Scan for the cell matching the given text and deliver its [x, y] coordinate at center. 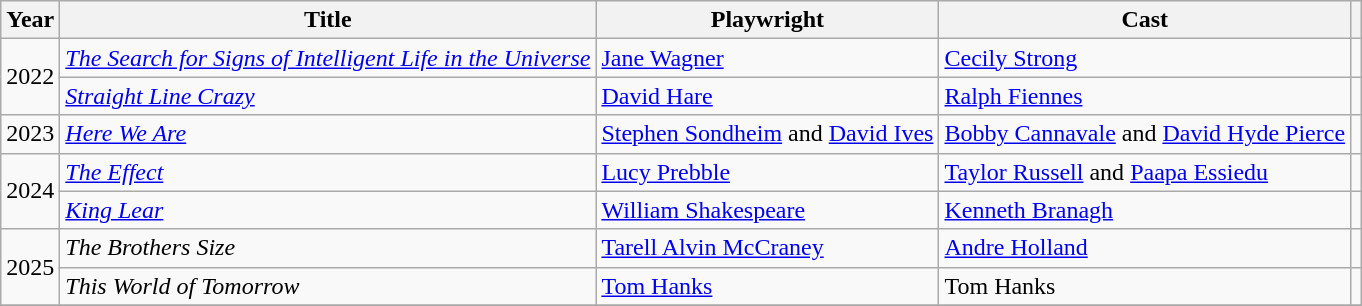
2023 [30, 134]
Playwright [768, 20]
Ralph Fiennes [1145, 96]
Lucy Prebble [768, 172]
Kenneth Branagh [1145, 210]
William Shakespeare [768, 210]
King Lear [328, 210]
2022 [30, 77]
The Brothers Size [328, 248]
Title [328, 20]
Cast [1145, 20]
2024 [30, 191]
Cecily Strong [1145, 58]
Tarell Alvin McCraney [768, 248]
Year [30, 20]
Bobby Cannavale and David Hyde Pierce [1145, 134]
The Search for Signs of Intelligent Life in the Universe [328, 58]
Here We Are [328, 134]
Jane Wagner [768, 58]
Andre Holland [1145, 248]
David Hare [768, 96]
Stephen Sondheim and David Ives [768, 134]
Taylor Russell and Paapa Essiedu [1145, 172]
Straight Line Crazy [328, 96]
The Effect [328, 172]
This World of Tomorrow [328, 286]
2025 [30, 267]
